Return (x, y) of the center of cell containing provided text 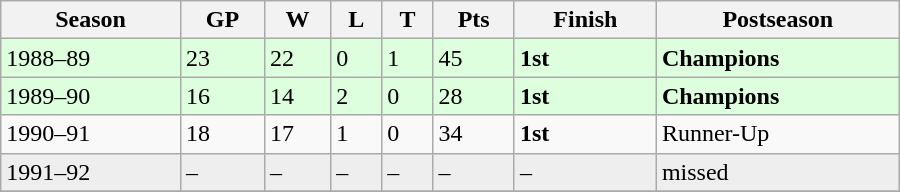
Pts (474, 20)
16 (222, 96)
18 (222, 134)
2 (356, 96)
45 (474, 58)
28 (474, 96)
Postseason (778, 20)
34 (474, 134)
GP (222, 20)
1989–90 (91, 96)
23 (222, 58)
1991–92 (91, 172)
T (408, 20)
17 (297, 134)
Runner-Up (778, 134)
L (356, 20)
W (297, 20)
Finish (585, 20)
Season (91, 20)
22 (297, 58)
14 (297, 96)
1990–91 (91, 134)
1988–89 (91, 58)
missed (778, 172)
